Provide the (X, Y) coordinate of the cell's center where the given text is located.  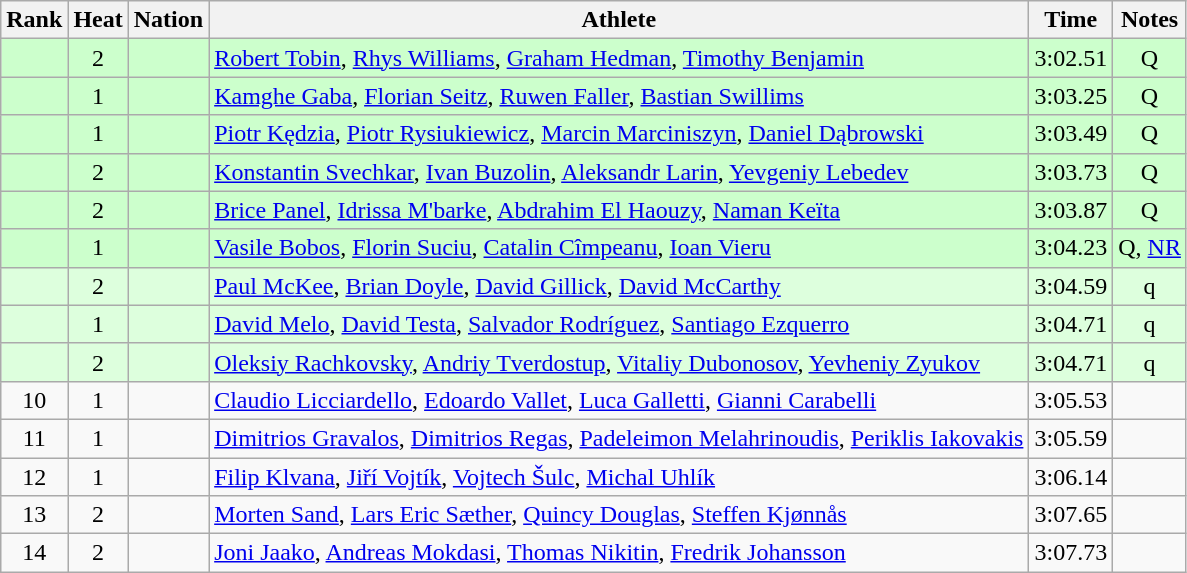
Konstantin Svechkar, Ivan Buzolin, Aleksandr Larin, Yevgeniy Lebedev (619, 172)
Filip Klvana, Jiří Vojtík, Vojtech Šulc, Michal Uhlík (619, 477)
3:04.59 (1071, 286)
3:03.25 (1071, 96)
David Melo, David Testa, Salvador Rodríguez, Santiago Ezquerro (619, 324)
13 (34, 515)
Paul McKee, Brian Doyle, David Gillick, David McCarthy (619, 286)
3:05.59 (1071, 438)
Kamghe Gaba, Florian Seitz, Ruwen Faller, Bastian Swillims (619, 96)
Notes (1150, 20)
Rank (34, 20)
Time (1071, 20)
Dimitrios Gravalos, Dimitrios Regas, Padeleimon Melahrinoudis, Periklis Iakovakis (619, 438)
3:06.14 (1071, 477)
3:07.65 (1071, 515)
Piotr Kędzia, Piotr Rysiukiewicz, Marcin Marciniszyn, Daniel Dąbrowski (619, 134)
11 (34, 438)
Morten Sand, Lars Eric Sæther, Quincy Douglas, Steffen Kjønnås (619, 515)
Claudio Licciardello, Edoardo Vallet, Luca Galletti, Gianni Carabelli (619, 400)
Brice Panel, Idrissa M'barke, Abdrahim El Haouzy, Naman Keïta (619, 210)
Robert Tobin, Rhys Williams, Graham Hedman, Timothy Benjamin (619, 58)
3:03.49 (1071, 134)
14 (34, 553)
Q, NR (1150, 248)
10 (34, 400)
12 (34, 477)
3:02.51 (1071, 58)
Athlete (619, 20)
Nation (168, 20)
Vasile Bobos, Florin Suciu, Catalin Cîmpeanu, Ioan Vieru (619, 248)
Joni Jaako, Andreas Mokdasi, Thomas Nikitin, Fredrik Johansson (619, 553)
Oleksiy Rachkovsky, Andriy Tverdostup, Vitaliy Dubonosov, Yevheniy Zyukov (619, 362)
3:03.87 (1071, 210)
Heat (98, 20)
3:07.73 (1071, 553)
3:03.73 (1071, 172)
3:05.53 (1071, 400)
3:04.23 (1071, 248)
